Identify which cell holds the provided text, then report its [x, y] central coordinate. 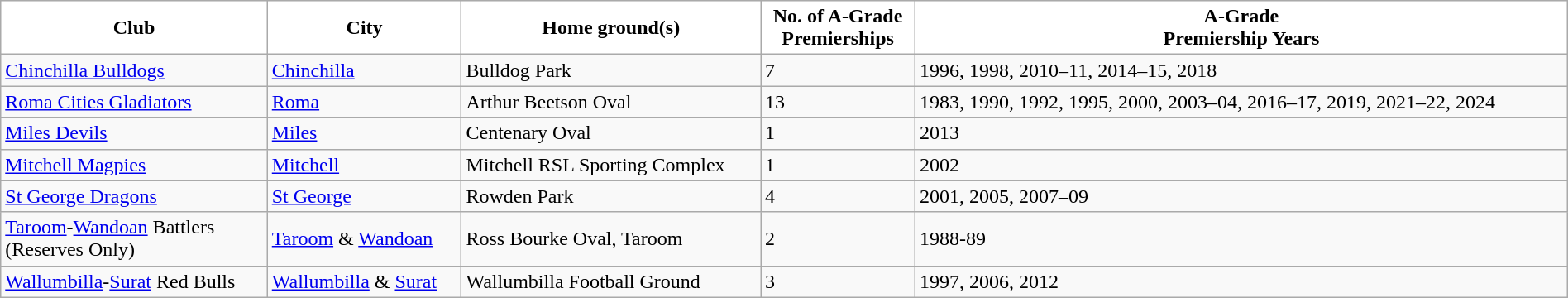
A-GradePremiership Years [1242, 28]
Arthur Beetson Oval [611, 102]
Bulldog Park [611, 70]
Wallumbilla & Surat [364, 281]
1996, 1998, 2010–11, 2014–15, 2018 [1242, 70]
Roma Cities Gladiators [134, 102]
Club [134, 28]
Mitchell Magpies [134, 165]
Taroom & Wandoan [364, 238]
13 [839, 102]
2 [839, 238]
Chinchilla Bulldogs [134, 70]
7 [839, 70]
City [364, 28]
Taroom-Wandoan Battlers(Reserves Only) [134, 238]
Roma [364, 102]
2001, 2005, 2007–09 [1242, 196]
1983, 1990, 1992, 1995, 2000, 2003–04, 2016–17, 2019, 2021–22, 2024 [1242, 102]
Wallumbilla-Surat Red Bulls [134, 281]
Rowden Park [611, 196]
Mitchell [364, 165]
4 [839, 196]
2002 [1242, 165]
Wallumbilla Football Ground [611, 281]
1997, 2006, 2012 [1242, 281]
Ross Bourke Oval, Taroom [611, 238]
St George Dragons [134, 196]
Mitchell RSL Sporting Complex [611, 165]
Chinchilla [364, 70]
1988-89 [1242, 238]
No. of A-GradePremierships [839, 28]
St George [364, 196]
3 [839, 281]
2013 [1242, 133]
Miles Devils [134, 133]
Centenary Oval [611, 133]
Home ground(s) [611, 28]
Miles [364, 133]
